Pinpoint the cell where the given text exists, returning its (X, Y) midpoint coordinate. 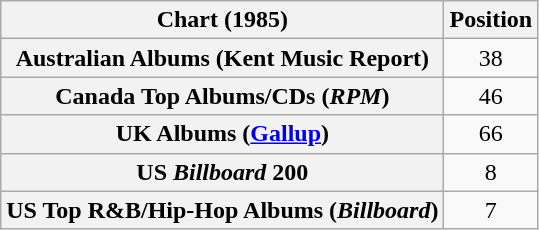
UK Albums (Gallup) (222, 134)
38 (491, 58)
Australian Albums (Kent Music Report) (222, 58)
7 (491, 210)
Canada Top Albums/CDs (RPM) (222, 96)
Position (491, 20)
Chart (1985) (222, 20)
66 (491, 134)
46 (491, 96)
8 (491, 172)
US Billboard 200 (222, 172)
US Top R&B/Hip-Hop Albums (Billboard) (222, 210)
